Identify which cell holds the provided text, then report its [X, Y] central coordinate. 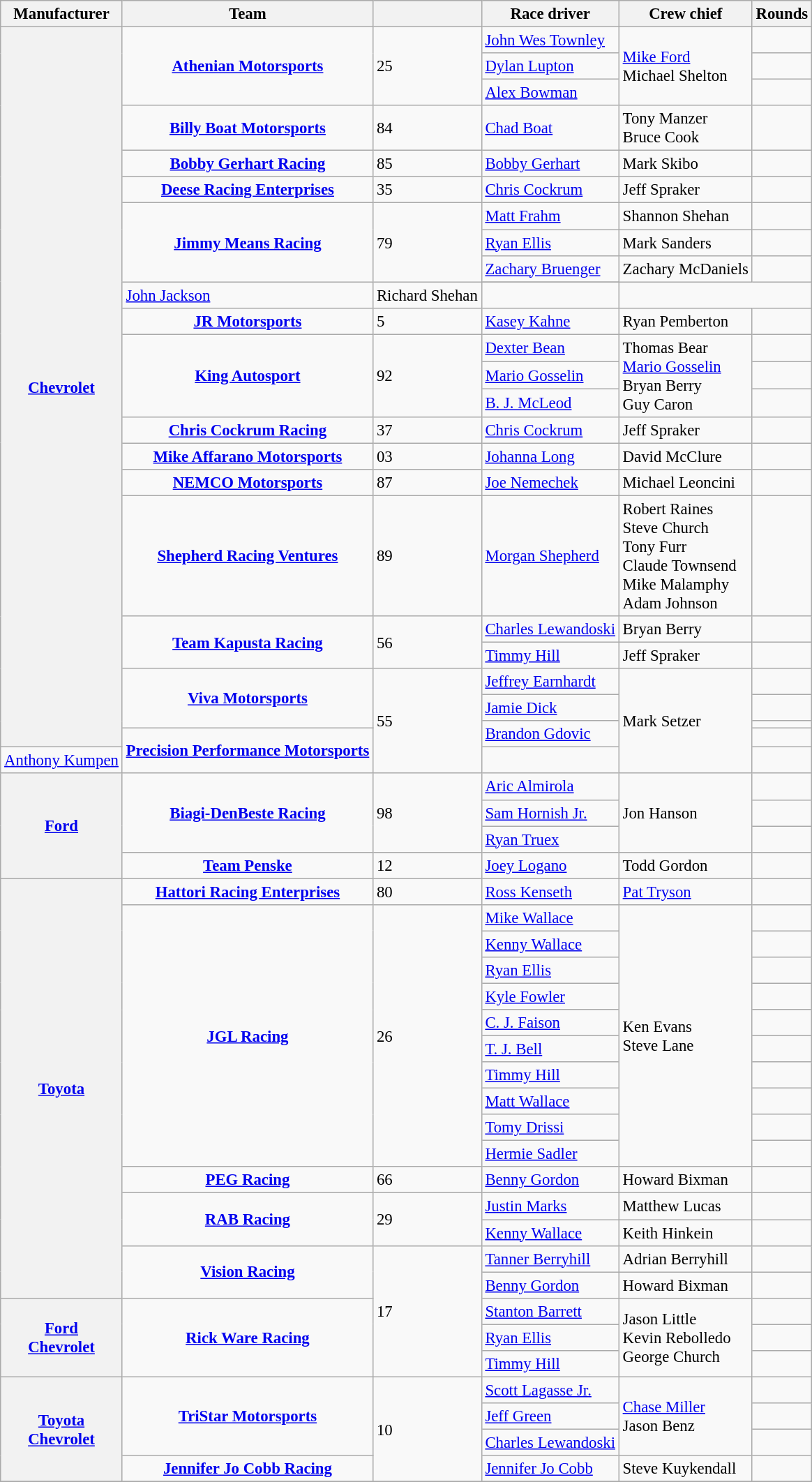
Viva Motorsports [247, 698]
Biagi-DenBeste Racing [247, 814]
Jennifer Jo Cobb Racing [247, 1469]
Morgan Shepherd [550, 555]
12 [427, 865]
Michael Leoncini [685, 483]
Mark Skibo [685, 164]
35 [427, 190]
Toyota Chevrolet [61, 1429]
Tony Manzer Bruce Cook [685, 128]
Pat Tryson [685, 892]
Richard Shehan [427, 295]
Mike Affarano Motorsports [247, 456]
Robert Raines Steve Church Tony Furr Claude Townsend Mike Malamphy Adam Johnson [685, 555]
80 [427, 892]
Keith Hinkein [685, 1233]
Jennifer Jo Cobb [550, 1469]
Scott Lagasse Jr. [550, 1390]
92 [427, 375]
Johanna Long [550, 456]
NEMCO Motorsports [247, 483]
Todd Gordon [685, 865]
Anthony Kumpen [61, 761]
Stanton Barrett [550, 1311]
Race driver [550, 14]
Toyota [61, 1088]
Hermie Sadler [550, 1154]
Ford Chevrolet [61, 1337]
Mike Wallace [550, 918]
Crew chief [685, 14]
Chase Miller Jason Benz [685, 1416]
56 [427, 642]
Zachary McDaniels [685, 269]
25 [427, 67]
Billy Boat Motorsports [247, 128]
TriStar Motorsports [247, 1416]
Mark Setzer [685, 721]
85 [427, 164]
Ross Kenseth [550, 892]
Team [247, 14]
Sam Hornish Jr. [550, 813]
Brandon Gdovic [550, 734]
Jason Little Kevin Rebolledo George Church [685, 1337]
PEG Racing [247, 1180]
King Autosport [247, 375]
Joe Nemechek [550, 483]
Adrian Berryhill [685, 1259]
Deese Racing Enterprises [247, 190]
Chad Boat [550, 128]
David McClure [685, 456]
Dexter Bean [550, 348]
5 [427, 321]
29 [427, 1220]
17 [427, 1311]
89 [427, 555]
RAB Racing [247, 1220]
Justin Marks [550, 1206]
Matt Wallace [550, 1102]
Precision Performance Motorsports [247, 751]
Shannon Shehan [685, 216]
Alex Bowman [550, 93]
Zachary Bruenger [550, 269]
Bryan Berry [685, 629]
03 [427, 456]
John Wes Townley [550, 40]
Chris Cockrum Racing [247, 431]
Manufacturer [61, 14]
Team Penske [247, 865]
Aric Almirola [550, 787]
Bobby Gerhart Racing [247, 164]
Jeffrey Earnhardt [550, 682]
98 [427, 814]
Ken Evans Steve Lane [685, 1036]
Steve Kuykendall [685, 1469]
C. J. Faison [550, 1023]
Hattori Racing Enterprises [247, 892]
Matt Frahm [550, 216]
26 [427, 1036]
John Jackson [247, 295]
JR Motorsports [247, 321]
B. J. McLeod [550, 403]
87 [427, 483]
Rick Ware Racing [247, 1337]
Ford [61, 826]
Rounds [781, 14]
Chevrolet [61, 387]
Mark Sanders [685, 243]
JGL Racing [247, 1036]
55 [427, 721]
Jimmy Means Racing [247, 243]
84 [427, 128]
Dylan Lupton [550, 66]
Bobby Gerhart [550, 164]
Athenian Motorsports [247, 67]
Kyle Fowler [550, 996]
Matthew Lucas [685, 1206]
37 [427, 431]
66 [427, 1180]
Mike Ford Michael Shelton [685, 67]
Vision Racing [247, 1271]
Jamie Dick [550, 708]
T. J. Bell [550, 1049]
79 [427, 243]
Ryan Truex [550, 839]
Shepherd Racing Ventures [247, 555]
Jeff Green [550, 1416]
Ryan Pemberton [685, 321]
Thomas Bear Mario Gosselin Bryan Berry Guy Caron [685, 375]
Tomy Drissi [550, 1128]
Team Kapusta Racing [247, 642]
Joey Logano [550, 865]
10 [427, 1429]
Tanner Berryhill [550, 1259]
Mario Gosselin [550, 376]
Jon Hanson [685, 814]
Kasey Kahne [550, 321]
